Return the [x, y] coordinate for the center point of the cell that contains the specified text.  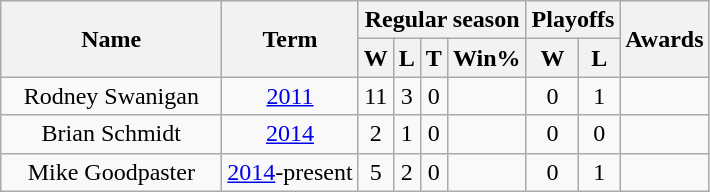
3 [406, 96]
Playoffs [573, 20]
2014 [290, 134]
5 [376, 172]
11 [376, 96]
Win% [486, 58]
Brian Schmidt [112, 134]
2014-present [290, 172]
Regular season [442, 20]
Name [112, 39]
2011 [290, 96]
Rodney Swanigan [112, 96]
Mike Goodpaster [112, 172]
T [434, 58]
Term [290, 39]
Awards [664, 39]
